Find where the given text appears and provide that cell's center as (x, y) coordinate. 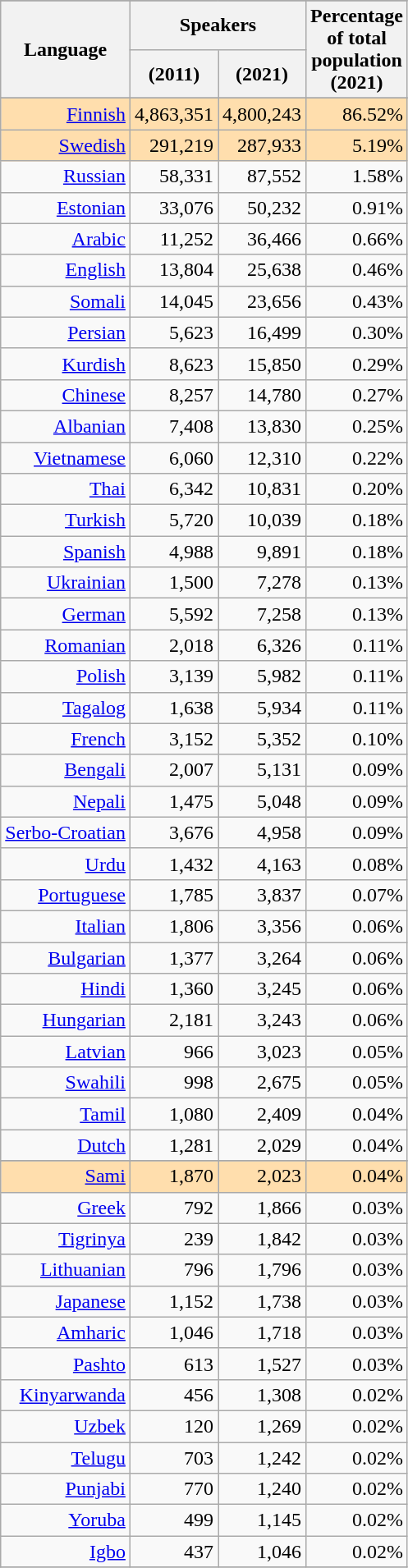
0.29% (357, 364)
Hungarian (66, 1020)
Russian (66, 177)
0.22% (357, 457)
14,045 (174, 301)
0.07% (357, 895)
1,718 (263, 1332)
Yoruba (66, 1520)
1,500 (174, 583)
Lithuanian (66, 1270)
4,163 (263, 864)
796 (174, 1270)
13,804 (174, 270)
1,360 (174, 989)
0.66% (357, 239)
25,638 (263, 270)
33,076 (174, 208)
Kinyarwanda (66, 1395)
Dutch (66, 1145)
2,007 (174, 770)
287,933 (263, 145)
5,048 (263, 801)
16,499 (263, 332)
87,552 (263, 177)
3,243 (263, 1020)
5.19% (357, 145)
Pashto (66, 1364)
Tigrinya (66, 1239)
Swedish (66, 145)
3,245 (263, 989)
Albanian (66, 426)
Somali (66, 301)
Amharic (66, 1332)
499 (174, 1520)
1,738 (263, 1301)
5,592 (174, 614)
3,152 (174, 739)
8,257 (174, 395)
0.10% (357, 739)
Nepali (66, 801)
703 (174, 1457)
1,796 (263, 1270)
1,866 (263, 1208)
3,023 (263, 1052)
5,352 (263, 739)
1,152 (174, 1301)
7,278 (263, 583)
12,310 (263, 457)
1,475 (174, 801)
998 (174, 1083)
Italian (66, 926)
(2021) (263, 74)
Greek (66, 1208)
86.52% (357, 114)
0.46% (357, 270)
Portuguese (66, 895)
5,982 (263, 676)
French (66, 739)
2,018 (174, 645)
36,466 (263, 239)
3,837 (263, 895)
6,342 (174, 489)
966 (174, 1052)
Japanese (66, 1301)
7,258 (263, 614)
Telugu (66, 1457)
4,800,243 (263, 114)
15,850 (263, 364)
Thai (66, 489)
5,623 (174, 332)
3,356 (263, 926)
1,527 (263, 1364)
Arabic (66, 239)
6,060 (174, 457)
Romanian (66, 645)
Kurdish (66, 364)
0.27% (357, 395)
10,039 (263, 520)
1,308 (263, 1395)
Serbo-Croatian (66, 832)
Turkish (66, 520)
Finnish (66, 114)
0.25% (357, 426)
Urdu (66, 864)
Persian (66, 332)
Estonian (66, 208)
4,988 (174, 552)
Tamil (66, 1114)
1,638 (174, 708)
Speakers (218, 25)
Bulgarian (66, 958)
1,870 (174, 1176)
(2011) (174, 74)
0.91% (357, 208)
770 (174, 1489)
2,023 (263, 1176)
50,232 (263, 208)
9,891 (263, 552)
437 (174, 1552)
3,676 (174, 832)
1,145 (263, 1520)
English (66, 270)
0.30% (357, 332)
1,080 (174, 1114)
1,240 (263, 1489)
5,934 (263, 708)
0.43% (357, 301)
Ukrainian (66, 583)
3,139 (174, 676)
1,785 (174, 895)
2,675 (263, 1083)
5,720 (174, 520)
1,269 (263, 1426)
23,656 (263, 301)
1,806 (174, 926)
792 (174, 1208)
2,029 (263, 1145)
14,780 (263, 395)
6,326 (263, 645)
5,131 (263, 770)
Spanish (66, 552)
Swahili (66, 1083)
Sami (66, 1176)
2,181 (174, 1020)
291,219 (174, 145)
Tagalog (66, 708)
8,623 (174, 364)
Bengali (66, 770)
Vietnamese (66, 457)
Igbo (66, 1552)
13,830 (263, 426)
1,432 (174, 864)
239 (174, 1239)
Percentageof totalpopulation(2021) (357, 49)
Punjabi (66, 1489)
Language (66, 49)
4,958 (263, 832)
0.08% (357, 864)
German (66, 614)
3,264 (263, 958)
120 (174, 1426)
7,408 (174, 426)
0.20% (357, 489)
Latvian (66, 1052)
1,242 (263, 1457)
10,831 (263, 489)
1,842 (263, 1239)
4,863,351 (174, 114)
1,377 (174, 958)
Polish (66, 676)
Chinese (66, 395)
Uzbek (66, 1426)
2,409 (263, 1114)
1.58% (357, 177)
456 (174, 1395)
613 (174, 1364)
Hindi (66, 989)
58,331 (174, 177)
11,252 (174, 239)
1,281 (174, 1145)
